Scan for the cell matching the given text and deliver its [x, y] coordinate at center. 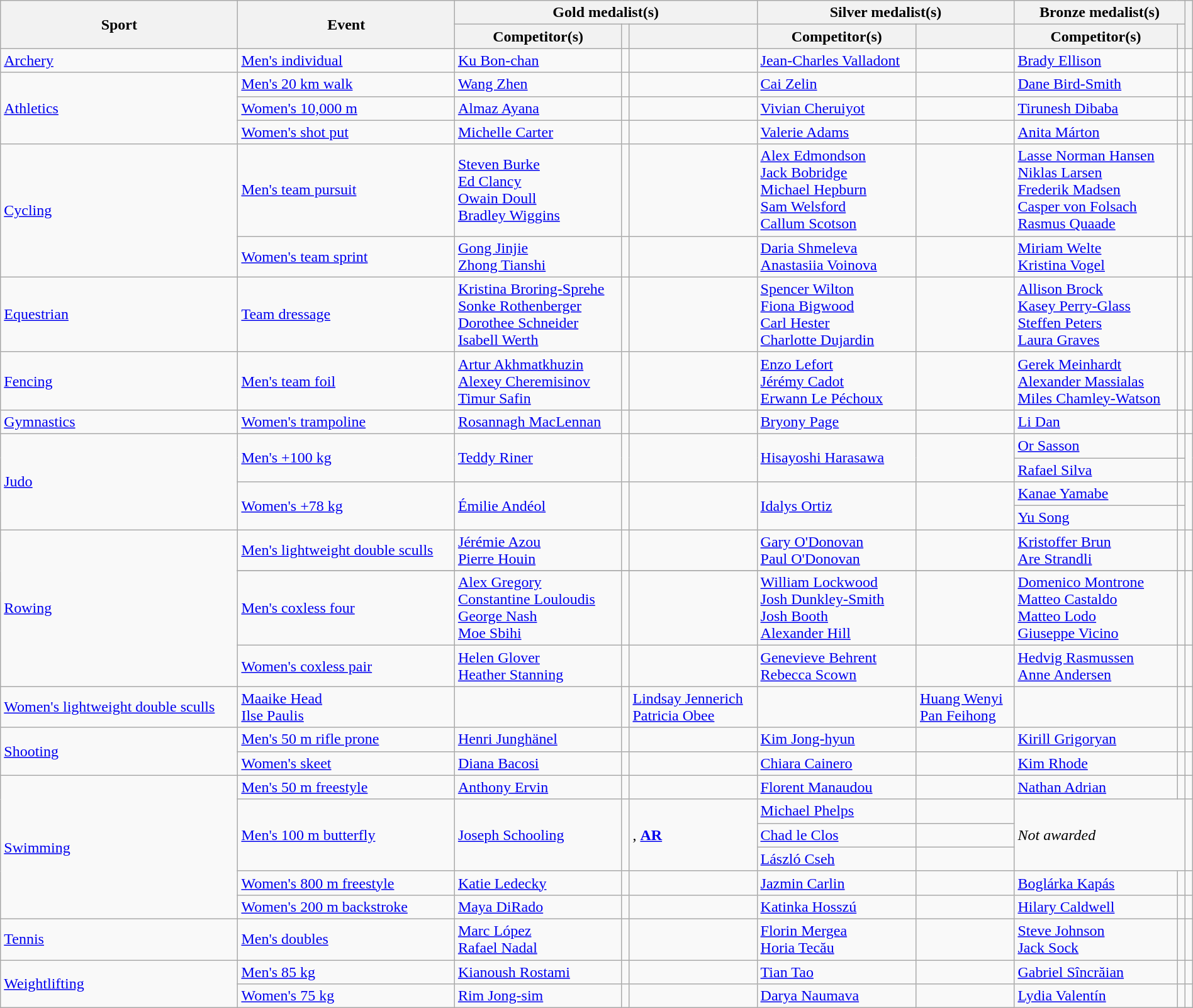
William LockwoodJosh Dunkley-SmithJosh BoothAlexander Hill [837, 608]
Gong JinjieZhong Tianshi [538, 257]
Vivian Cheruiyot [837, 108]
Hedvig RasmussenAnne Andersen [1096, 666]
Kirill Grigoryan [1096, 739]
Joseph Schooling [538, 835]
Rim Jong-sim [538, 996]
Not awarded [1100, 835]
Women's trampoline [346, 422]
Dane Bird-Smith [1096, 84]
Men's 20 km walk [346, 84]
Women's coxless pair [346, 666]
Men's team foil [346, 381]
Kim Rhode [1096, 763]
Daria ShmelevaAnastasiia Voinova [837, 257]
Men's +100 kg [346, 457]
Diana Bacosi [538, 763]
Spencer WiltonFiona BigwoodCarl HesterCharlotte Dujardin [837, 315]
Kanae Yamabe [1096, 494]
Boglárka Kapás [1096, 883]
Steve JohnsonJack Sock [1096, 939]
Chiara Cainero [837, 763]
Women's lightweight double sculls [120, 707]
Brady Ellison [1096, 60]
Men's 50 m rifle prone [346, 739]
Weightlifting [120, 984]
Alex GregoryConstantine LouloudisGeorge NashMoe Sbihi [538, 608]
Sport [120, 25]
Archery [120, 60]
Men's doubles [346, 939]
Rafael Silva [1096, 470]
Michael Phelps [837, 811]
Jérémie AzouPierre Houin [538, 550]
Enzo LefortJérémy CadotErwann Le Péchoux [837, 381]
Gerek MeinhardtAlexander MassialasMiles Chamley-Watson [1096, 381]
Hilary Caldwell [1096, 907]
Huang WenyiPan Feihong [965, 707]
Jazmin Carlin [837, 883]
Florin MergeaHoria Tecău [837, 939]
Gary O'DonovanPaul O'Donovan [837, 550]
Émilie Andéol [538, 506]
Kianoush Rostami [538, 972]
Hisayoshi Harasawa [837, 457]
Michelle Carter [538, 132]
Men's lightweight double sculls [346, 550]
Cycling [120, 210]
, AR [693, 835]
Bryony Page [837, 422]
Kim Jong-hyun [837, 739]
Li Dan [1096, 422]
Gymnastics [120, 422]
Tennis [120, 939]
Women's 75 kg [346, 996]
Silver medalist(s) [886, 13]
László Cseh [837, 859]
Helen GloverHeather Stanning [538, 666]
Women's team sprint [346, 257]
Genevieve BehrentRebecca Scown [837, 666]
Men's individual [346, 60]
Jean-Charles Valladont [837, 60]
Men's 100 m butterfly [346, 835]
Ku Bon-chan [538, 60]
Shooting [120, 751]
Women's 200 m backstroke [346, 907]
Men's team pursuit [346, 190]
Yu Song [1096, 518]
Gold medalist(s) [605, 13]
Miriam WelteKristina Vogel [1096, 257]
Bronze medalist(s) [1100, 13]
Or Sasson [1096, 445]
Men's 50 m freestyle [346, 787]
Men's coxless four [346, 608]
Lindsay JennerichPatricia Obee [693, 707]
Gabriel Sîncrăian [1096, 972]
Maya DiRado [538, 907]
Rosannagh MacLennan [538, 422]
Chad le Clos [837, 835]
Event [346, 25]
Valerie Adams [837, 132]
Katie Ledecky [538, 883]
Anthony Ervin [538, 787]
Nathan Adrian [1096, 787]
Teddy Riner [538, 457]
Women's 800 m freestyle [346, 883]
Swimming [120, 847]
Henri Junghänel [538, 739]
Athletics [120, 108]
Tirunesh Dibaba [1096, 108]
Women's 10,000 m [346, 108]
Tian Tao [837, 972]
Florent Manaudou [837, 787]
Women's +78 kg [346, 506]
Judo [120, 481]
Men's 85 kg [346, 972]
Katinka Hosszú [837, 907]
Wang Zhen [538, 84]
Artur AkhmatkhuzinAlexey CheremisinovTimur Safin [538, 381]
Rowing [120, 608]
Anita Márton [1096, 132]
Women's shot put [346, 132]
Alex EdmondsonJack BobridgeMichael HepburnSam WelsfordCallum Scotson [837, 190]
Lydia Valentín [1096, 996]
Lasse Norman HansenNiklas LarsenFrederik MadsenCasper von FolsachRasmus Quaade [1096, 190]
Cai Zelin [837, 84]
Women's skeet [346, 763]
Idalys Ortiz [837, 506]
Maaike HeadIlse Paulis [346, 707]
Allison BrockKasey Perry-GlassSteffen PetersLaura Graves [1096, 315]
Almaz Ayana [538, 108]
Domenico MontroneMatteo CastaldoMatteo LodoGiuseppe Vicino [1096, 608]
Kristina Broring-SpreheSonke RothenbergerDorothee SchneiderIsabell Werth [538, 315]
Steven BurkeEd ClancyOwain DoullBradley Wiggins [538, 190]
Fencing [120, 381]
Team dressage [346, 315]
Kristoffer BrunAre Strandli [1096, 550]
Equestrian [120, 315]
Darya Naumava [837, 996]
Marc LópezRafael Nadal [538, 939]
